Pinpoint the cell where the given text exists, returning its (X, Y) midpoint coordinate. 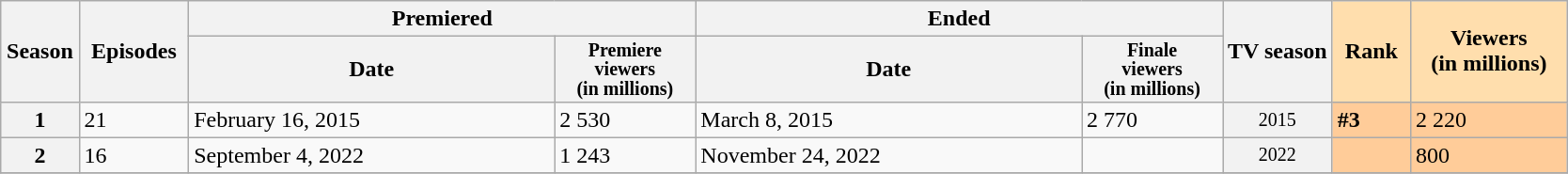
TV season (1278, 52)
Episodes (133, 52)
2015 (1278, 119)
February 16, 2015 (372, 119)
Season (39, 52)
2022 (1278, 155)
1 243 (625, 155)
Ended (959, 19)
21 (133, 119)
2 220 (1489, 119)
Rank (1371, 52)
September 4, 2022 (372, 155)
1 (39, 119)
November 24, 2022 (889, 155)
2 530 (625, 119)
March 8, 2015 (889, 119)
Premiereviewers(in millions) (625, 70)
Viewers(in millions) (1489, 52)
Premiered (442, 19)
Finaleviewers(in millions) (1152, 70)
2 770 (1152, 119)
800 (1489, 155)
#3 (1371, 119)
16 (133, 155)
2 (39, 155)
